Provide the (x, y) coordinate of the cell's center where the given text is located.  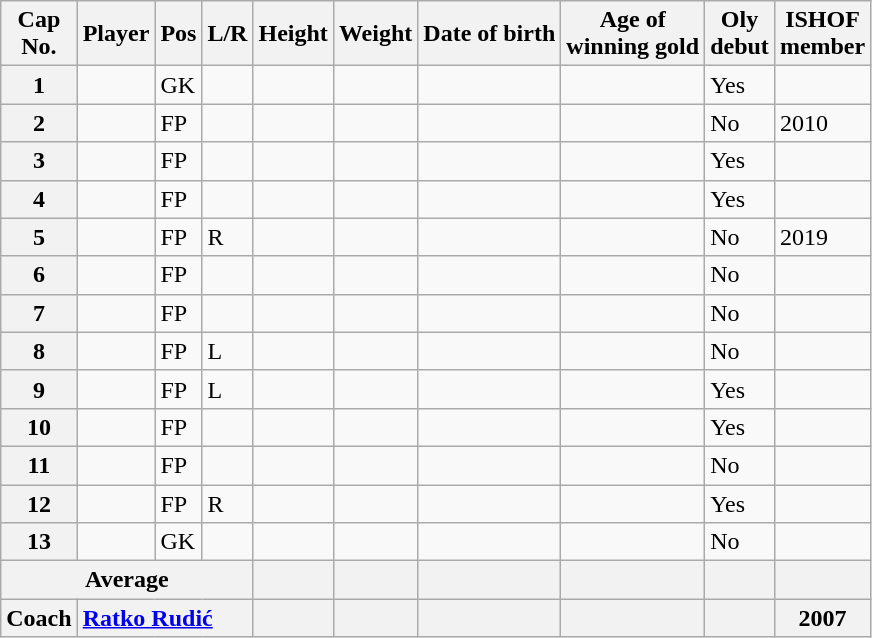
Coach (39, 618)
13 (39, 542)
Height (293, 34)
Pos (178, 34)
5 (39, 237)
10 (39, 427)
L/R (228, 34)
Average (127, 580)
8 (39, 351)
Weight (375, 34)
2010 (822, 123)
7 (39, 313)
Olydebut (740, 34)
6 (39, 275)
2 (39, 123)
ISHOFmember (822, 34)
Age ofwinning gold (633, 34)
CapNo. (39, 34)
1 (39, 85)
3 (39, 161)
9 (39, 389)
11 (39, 465)
Date of birth (490, 34)
12 (39, 503)
Player (116, 34)
2007 (822, 618)
4 (39, 199)
2019 (822, 237)
Ratko Rudić (165, 618)
